Return (x, y) of the center of cell containing provided text 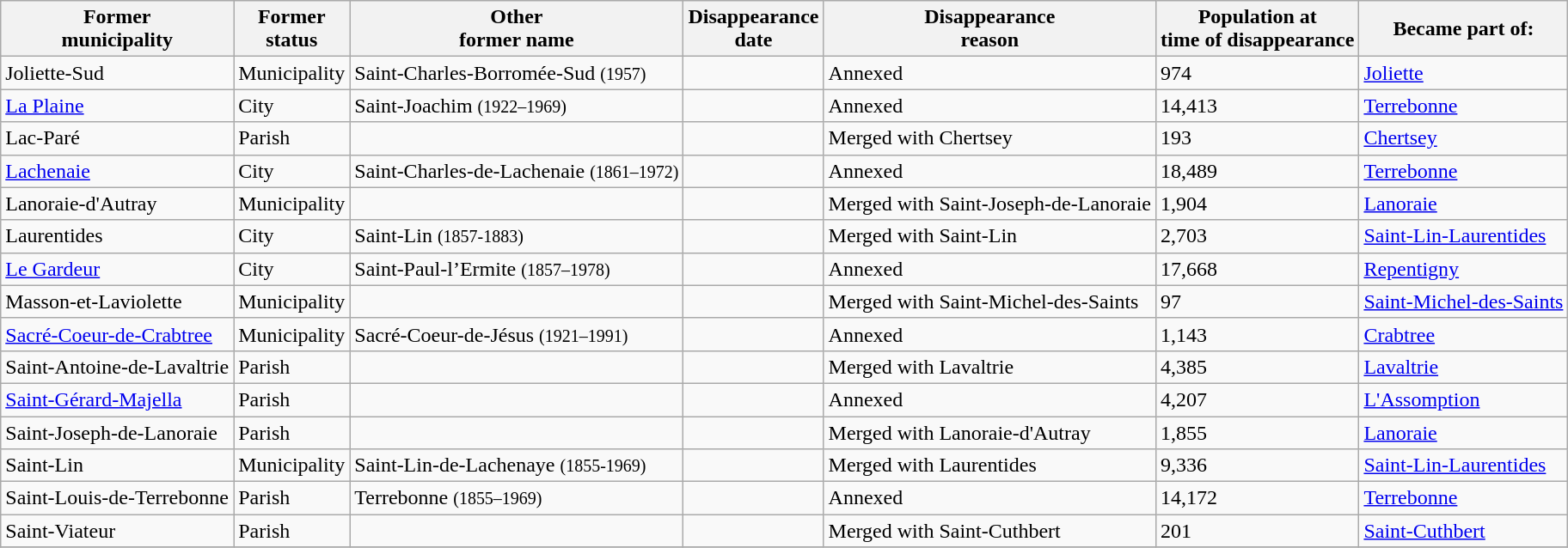
Disappearancedate (753, 29)
Formerstatus (292, 29)
Saint-Joseph-de-Lanoraie (117, 432)
Saint-Joachim (1922–1969) (517, 106)
Lanoraie-d'Autray (117, 204)
Lavaltrie (1463, 367)
Saint-Lin (1857-1883) (517, 236)
4,207 (1258, 399)
974 (1258, 73)
Saint-Louis-de-Terrebonne (117, 498)
Saint-Gérard-Majella (117, 399)
1,143 (1258, 334)
Formermunicipality (117, 29)
Saint-Lin (117, 466)
Merged with Saint-Cuthbert (990, 531)
Saint-Cuthbert (1463, 531)
Saint-Lin-de-Lachenaye (1855-1969) (517, 466)
Disappearancereason (990, 29)
Saint-Charles-Borromée-Sud (1957) (517, 73)
Saint-Antoine-de-Lavaltrie (117, 367)
Merged with Saint-Joseph-de-Lanoraie (990, 204)
Crabtree (1463, 334)
14,172 (1258, 498)
Saint-Charles-de-Lachenaie (1861–1972) (517, 171)
Merged with Laurentides (990, 466)
Joliette (1463, 73)
Merged with Saint-Michel-des-Saints (990, 301)
Chertsey (1463, 138)
2,703 (1258, 236)
1,904 (1258, 204)
L'Assomption (1463, 399)
Masson-et-Laviolette (117, 301)
Saint-Viateur (117, 531)
La Plaine (117, 106)
Became part of: (1463, 29)
Merged with Chertsey (990, 138)
Terrebonne (1855–1969) (517, 498)
Repentigny (1463, 269)
193 (1258, 138)
Saint-Michel-des-Saints (1463, 301)
Merged with Lanoraie-d'Autray (990, 432)
Joliette-Sud (117, 73)
Sacré-Coeur-de-Crabtree (117, 334)
Merged with Saint-Lin (990, 236)
Lachenaie (117, 171)
97 (1258, 301)
Otherformer name (517, 29)
Laurentides (117, 236)
1,855 (1258, 432)
14,413 (1258, 106)
Merged with Lavaltrie (990, 367)
17,668 (1258, 269)
18,489 (1258, 171)
Saint-Paul-l’Ermite (1857–1978) (517, 269)
Population attime of disappearance (1258, 29)
Le Gardeur (117, 269)
9,336 (1258, 466)
Lac-Paré (117, 138)
4,385 (1258, 367)
Sacré-Coeur-de-Jésus (1921–1991) (517, 334)
201 (1258, 531)
